Provide the [x, y] coordinate of the cell's center where the given text is located.  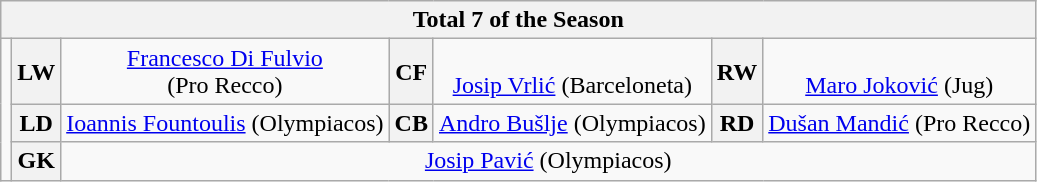
RW [737, 72]
CB [411, 123]
Andro Bušlje (Olympiacos) [572, 123]
RD [737, 123]
CF [411, 72]
Josip Pavić (Olympiacos) [548, 161]
GK [36, 161]
Josip Vrlić (Barceloneta) [572, 72]
Dušan Mandić (Pro Recco) [900, 123]
Total 7 of the Season [518, 20]
LD [36, 123]
Ioannis Fountoulis (Olympiacos) [225, 123]
Maro Joković (Jug) [900, 72]
Francesco Di Fulvio(Pro Recco) [225, 72]
LW [36, 72]
